Scan for the cell matching the given text and deliver its [x, y] coordinate at center. 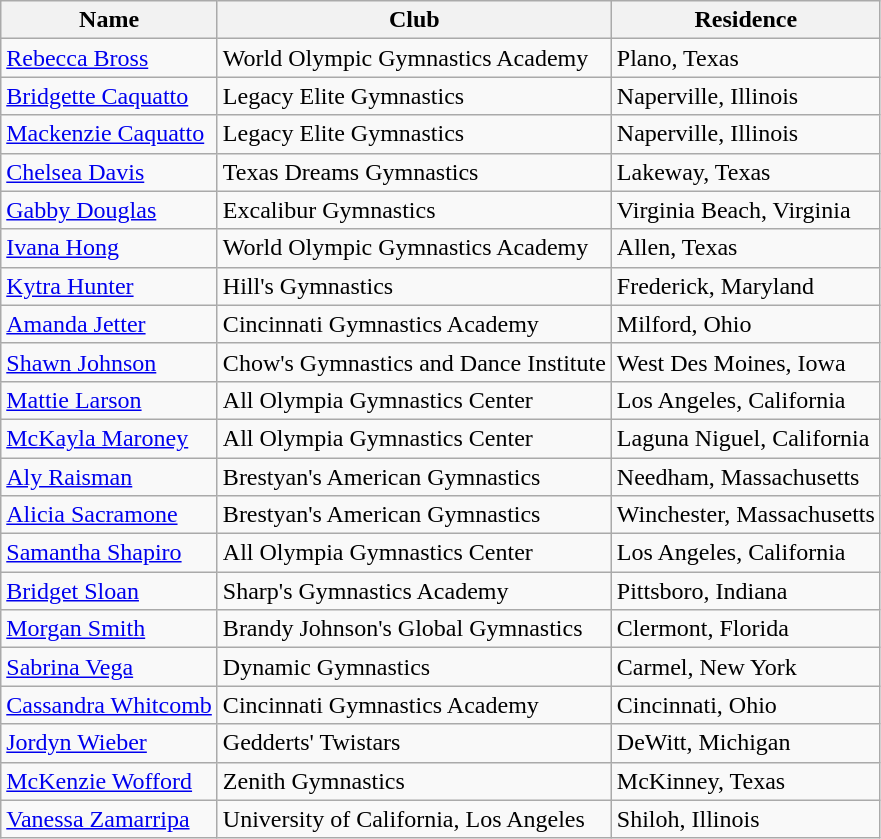
Shawn Johnson [110, 362]
Bridgette Caquatto [110, 96]
Club [414, 20]
Pittsboro, Indiana [746, 591]
Virginia Beach, Virginia [746, 210]
Cassandra Whitcomb [110, 705]
Frederick, Maryland [746, 286]
Hill's Gymnastics [414, 286]
Chow's Gymnastics and Dance Institute [414, 362]
Morgan Smith [110, 629]
Allen, Texas [746, 248]
Cincinnati, Ohio [746, 705]
Lakeway, Texas [746, 172]
Amanda Jetter [110, 324]
McKayla Maroney [110, 438]
Rebecca Bross [110, 58]
Clermont, Florida [746, 629]
University of California, Los Angeles [414, 819]
Zenith Gymnastics [414, 781]
Excalibur Gymnastics [414, 210]
West Des Moines, Iowa [746, 362]
Plano, Texas [746, 58]
DeWitt, Michigan [746, 743]
Bridget Sloan [110, 591]
Jordyn Wieber [110, 743]
Mackenzie Caquatto [110, 134]
Residence [746, 20]
McKenzie Wofford [110, 781]
Shiloh, Illinois [746, 819]
Winchester, Massachusetts [746, 515]
Alicia Sacramone [110, 515]
Brandy Johnson's Global Gymnastics [414, 629]
Aly Raisman [110, 477]
Needham, Massachusetts [746, 477]
Dynamic Gymnastics [414, 667]
Milford, Ohio [746, 324]
Sharp's Gymnastics Academy [414, 591]
McKinney, Texas [746, 781]
Gabby Douglas [110, 210]
Texas Dreams Gymnastics [414, 172]
Gedderts' Twistars [414, 743]
Ivana Hong [110, 248]
Vanessa Zamarripa [110, 819]
Kytra Hunter [110, 286]
Carmel, New York [746, 667]
Chelsea Davis [110, 172]
Name [110, 20]
Sabrina Vega [110, 667]
Mattie Larson [110, 400]
Laguna Niguel, California [746, 438]
Samantha Shapiro [110, 553]
